Identify which cell holds the provided text, then report its (X, Y) central coordinate. 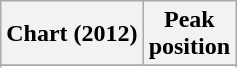
Chart (2012) (72, 34)
Peakposition (189, 34)
